Determine the [x, y] coordinate at the center of the cell enclosing the given text.  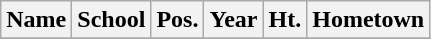
Pos. [178, 20]
Hometown [368, 20]
Name [36, 20]
School [112, 20]
Ht. [285, 20]
Year [234, 20]
